From the cell containing the given text, extract its center point as (x, y) coordinate. 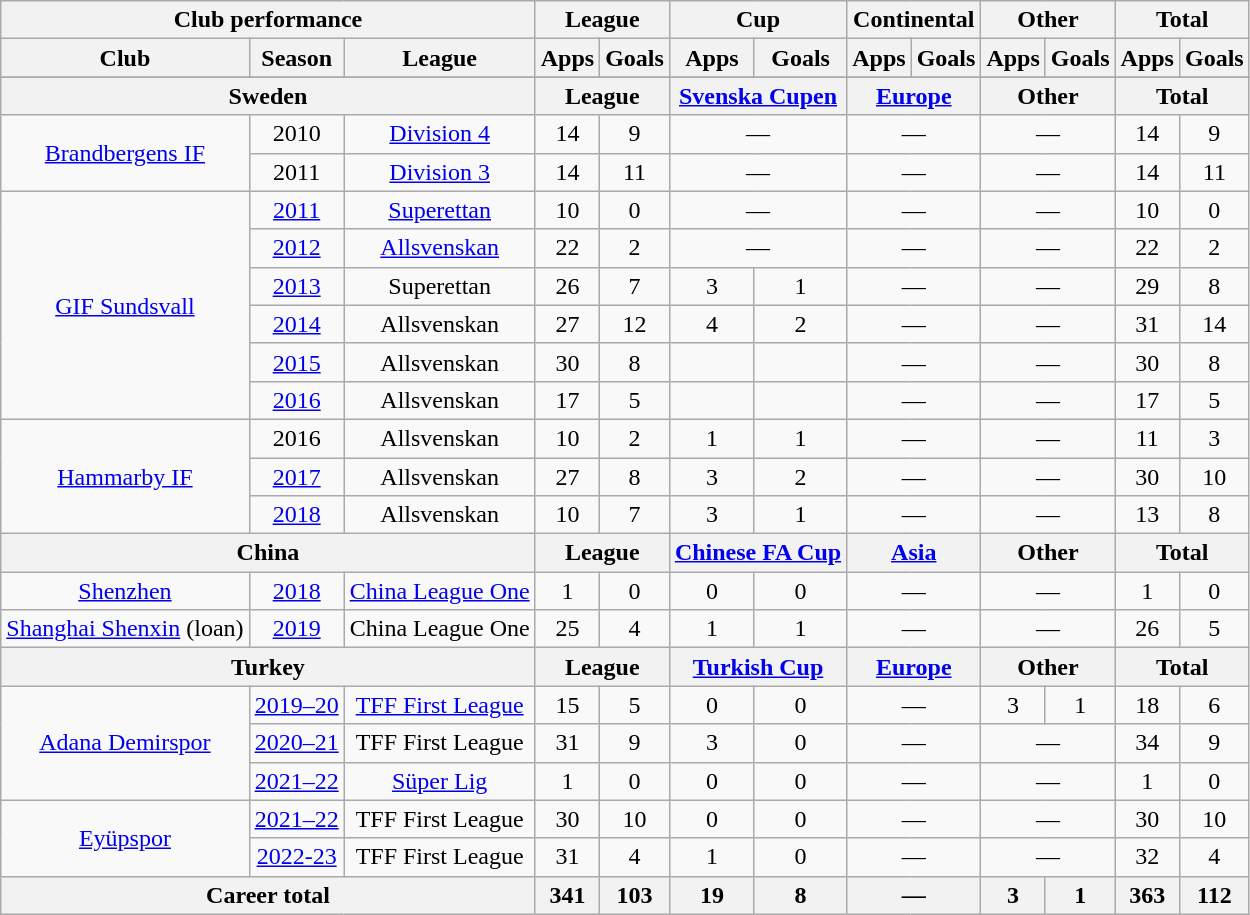
Season (296, 58)
15 (567, 705)
China (268, 553)
2022-23 (296, 857)
2020–21 (296, 743)
103 (635, 895)
32 (1147, 857)
6 (1214, 705)
Svenska Cupen (758, 96)
Turkish Cup (758, 667)
2014 (296, 324)
25 (567, 629)
2019–20 (296, 705)
Club performance (268, 20)
2012 (296, 248)
363 (1147, 895)
Club (125, 58)
Turkey (268, 667)
Brandbergens IF (125, 153)
Shanghai Shenxin (loan) (125, 629)
19 (712, 895)
18 (1147, 705)
34 (1147, 743)
Division 3 (440, 172)
2010 (296, 134)
12 (635, 324)
Eyüpspor (125, 838)
29 (1147, 286)
112 (1214, 895)
2013 (296, 286)
GIF Sundsvall (125, 305)
Division 4 (440, 134)
2019 (296, 629)
Shenzhen (125, 591)
2017 (296, 477)
Sweden (268, 96)
Adana Demirspor (125, 743)
Continental (914, 20)
Hammarby IF (125, 476)
Cup (758, 20)
Süper Lig (440, 781)
Chinese FA Cup (758, 553)
Asia (914, 553)
341 (567, 895)
2015 (296, 362)
13 (1147, 515)
Career total (268, 895)
